Determine the (X, Y) coordinate at the center of the cell enclosing the given text.  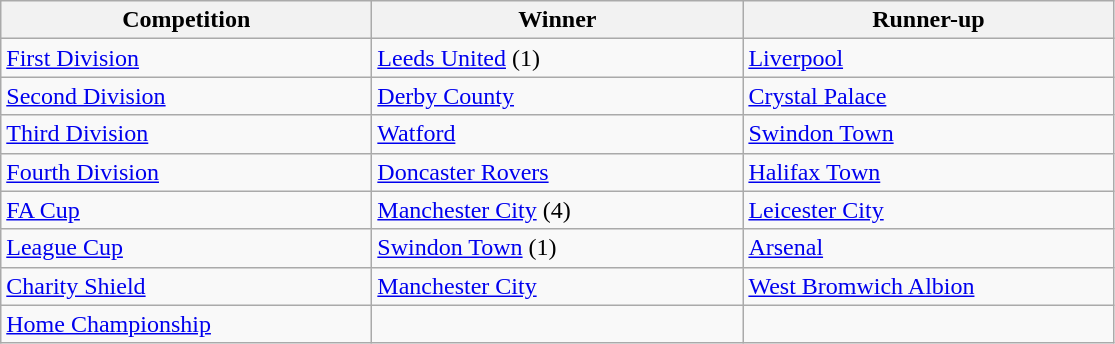
Doncaster Rovers (558, 172)
Halifax Town (928, 172)
West Bromwich Albion (928, 286)
Derby County (558, 96)
Fourth Division (186, 172)
Swindon Town (1) (558, 248)
Manchester City (4) (558, 210)
Crystal Palace (928, 96)
Arsenal (928, 248)
Manchester City (558, 286)
Competition (186, 20)
Watford (558, 134)
Second Division (186, 96)
Runner-up (928, 20)
Winner (558, 20)
Leeds United (1) (558, 58)
FA Cup (186, 210)
Charity Shield (186, 286)
Home Championship (186, 324)
Leicester City (928, 210)
Third Division (186, 134)
League Cup (186, 248)
Swindon Town (928, 134)
First Division (186, 58)
Liverpool (928, 58)
